For the text-containing cell, return its midpoint in (X, Y) coordinate format. 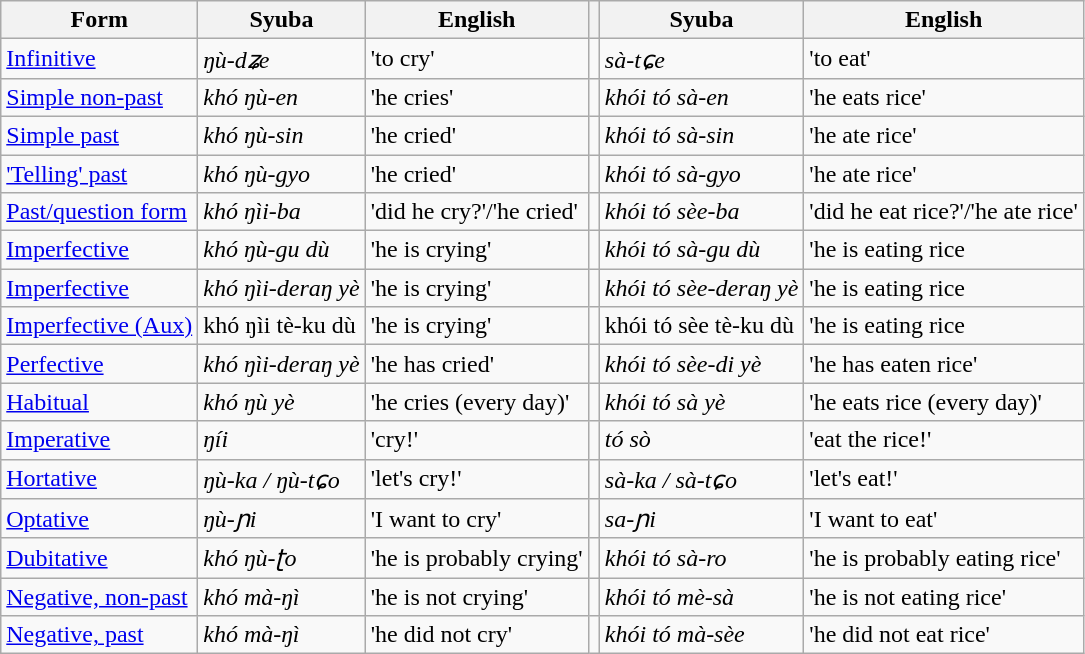
'let's eat!' (944, 479)
khó ŋù-gyo (282, 173)
'he cries (every day)' (476, 402)
Simple past (100, 135)
khói tó sà-sin (702, 135)
khó ŋìi-ba (282, 212)
'eat the rice!' (944, 440)
'he is probably crying' (476, 558)
khói tó sà-ro (702, 558)
ŋù-ka / ŋù-tɕo (282, 479)
Habitual (100, 402)
Negative, past (100, 635)
Perfective (100, 364)
'I want to eat' (944, 519)
Form (100, 20)
'he is not crying' (476, 597)
'I want to cry' (476, 519)
Infinitive (100, 59)
ŋíi (282, 440)
khói tó mà-sèe (702, 635)
khói tó sèe-ba (702, 212)
khó ŋù-en (282, 97)
sà-tɕe (702, 59)
'he eats rice (every day)' (944, 402)
khói tó mè-sà (702, 597)
sà-ka / sà-tɕo (702, 479)
'cry!' (476, 440)
ŋù-ɲi (282, 519)
'did he cry?'/'he cried' (476, 212)
khói tó sèe-di yè (702, 364)
Imperfective (Aux) (100, 326)
Imperative (100, 440)
khó ŋù-sin (282, 135)
ŋù-dʑe (282, 59)
'to eat' (944, 59)
'let's cry!' (476, 479)
Optative (100, 519)
khói tó sà-en (702, 97)
'he has eaten rice' (944, 364)
khó ŋù yè (282, 402)
khó ŋù-gu dù (282, 250)
khói tó sèe-deraŋ yè (702, 288)
khó ŋù-ʈo (282, 558)
Negative, non-past (100, 597)
'Telling' past (100, 173)
'he did not eat rice' (944, 635)
khói tó sà yè (702, 402)
tó sò (702, 440)
khói tó sà-gyo (702, 173)
'he is probably eating rice' (944, 558)
'he did not cry' (476, 635)
'did he eat rice?'/'he ate rice' (944, 212)
'he eats rice' (944, 97)
'he has cried' (476, 364)
Dubitative (100, 558)
'he cries' (476, 97)
'to cry' (476, 59)
khói tó sà-gu dù (702, 250)
Past/question form (100, 212)
'he is not eating rice' (944, 597)
Simple non-past (100, 97)
khói tó sèe tè-ku dù (702, 326)
sa-ɲi (702, 519)
khó ŋìi tè-ku dù (282, 326)
Hortative (100, 479)
